From the cell containing the given text, extract its center point as [x, y] coordinate. 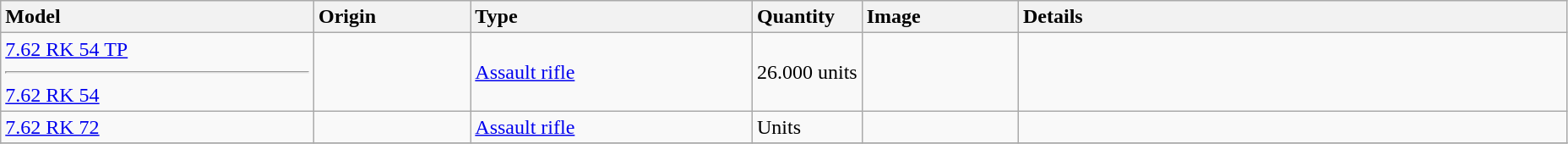
26.000 units [807, 72]
Details [1293, 17]
7.62 RK 72 [157, 127]
Type [612, 17]
Image [939, 17]
Units [807, 127]
Origin [392, 17]
7.62 RK 54 TP7.62 RK 54 [157, 72]
Quantity [807, 17]
Model [157, 17]
